Provide the (X, Y) coordinate of the cell's center where the given text is located.  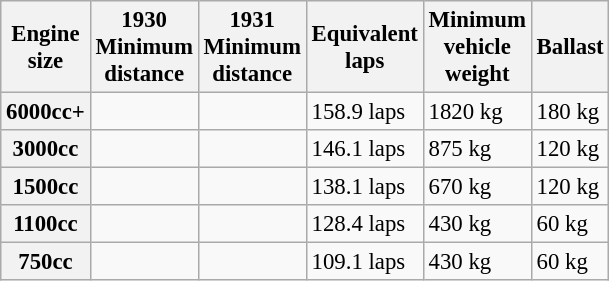
3000cc (46, 149)
1930Minimum distance (144, 47)
6000cc+ (46, 112)
1820 kg (477, 112)
Engine size (46, 47)
146.1 laps (364, 149)
1931Minimum distance (252, 47)
750cc (46, 262)
180 kg (570, 112)
670 kg (477, 187)
128.4 laps (364, 224)
Minimumvehicle weight (477, 47)
Equivalent laps (364, 47)
875 kg (477, 149)
138.1 laps (364, 187)
158.9 laps (364, 112)
109.1 laps (364, 262)
Ballast (570, 47)
1100cc (46, 224)
1500cc (46, 187)
